Determine the [X, Y] coordinate at the center of the cell enclosing the given text.  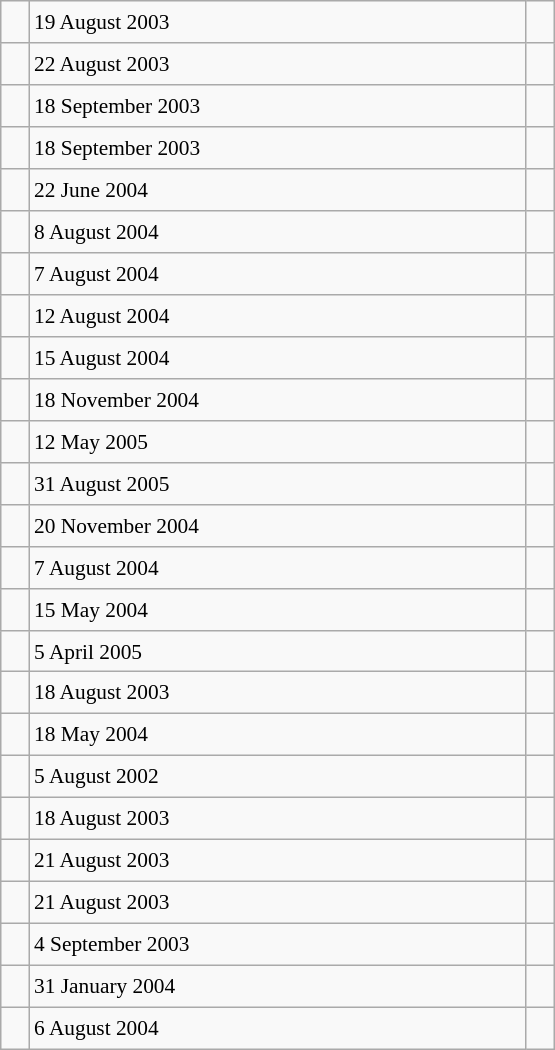
5 April 2005 [278, 651]
18 November 2004 [278, 399]
18 May 2004 [278, 735]
22 June 2004 [278, 190]
5 August 2002 [278, 777]
6 August 2004 [278, 1028]
4 September 2003 [278, 945]
12 August 2004 [278, 316]
20 November 2004 [278, 525]
19 August 2003 [278, 22]
22 August 2003 [278, 64]
15 May 2004 [278, 609]
31 August 2005 [278, 483]
12 May 2005 [278, 441]
8 August 2004 [278, 232]
31 January 2004 [278, 986]
15 August 2004 [278, 358]
